Extract the (X, Y) coordinate from the center of the cell holding the provided text.  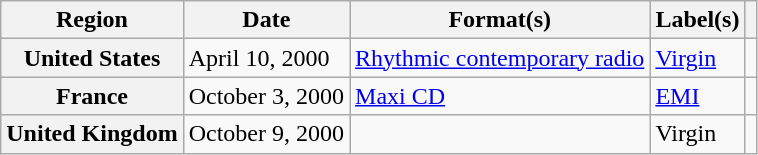
Region (92, 20)
France (92, 96)
October 9, 2000 (266, 134)
Format(s) (500, 20)
EMI (698, 96)
Date (266, 20)
Maxi CD (500, 96)
October 3, 2000 (266, 96)
Label(s) (698, 20)
United States (92, 58)
April 10, 2000 (266, 58)
United Kingdom (92, 134)
Rhythmic contemporary radio (500, 58)
